Pinpoint the cell where the given text exists, returning its (x, y) midpoint coordinate. 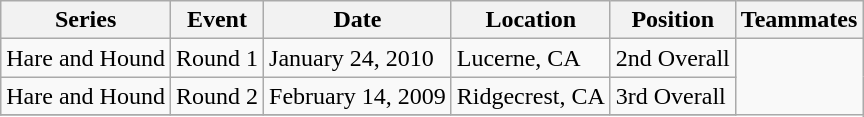
3rd Overall (672, 96)
February 14, 2009 (358, 96)
Event (216, 20)
Position (672, 20)
2nd Overall (672, 58)
Round 1 (216, 58)
Teammates (799, 20)
Series (86, 20)
January 24, 2010 (358, 58)
Ridgecrest, CA (530, 96)
Round 2 (216, 96)
Lucerne, CA (530, 58)
Date (358, 20)
Location (530, 20)
